Pinpoint the cell where the given text exists, returning its [x, y] midpoint coordinate. 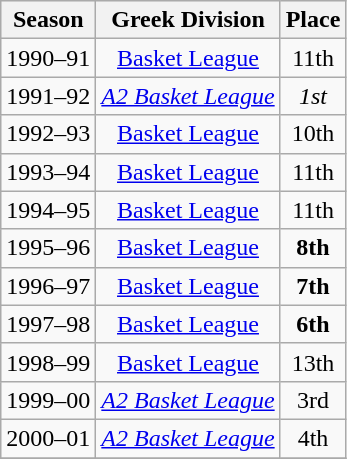
1998–99 [48, 362]
1996–97 [48, 286]
Place [313, 20]
6th [313, 324]
2000–01 [48, 438]
8th [313, 248]
1994–95 [48, 210]
1st [313, 96]
1990–91 [48, 58]
3rd [313, 400]
1991–92 [48, 96]
4th [313, 438]
1999–00 [48, 400]
1993–94 [48, 172]
1995–96 [48, 248]
Greek Division [188, 20]
Season [48, 20]
13th [313, 362]
10th [313, 134]
1997–98 [48, 324]
1992–93 [48, 134]
7th [313, 286]
